Extract the (x, y) coordinate from the center of the cell holding the provided text.  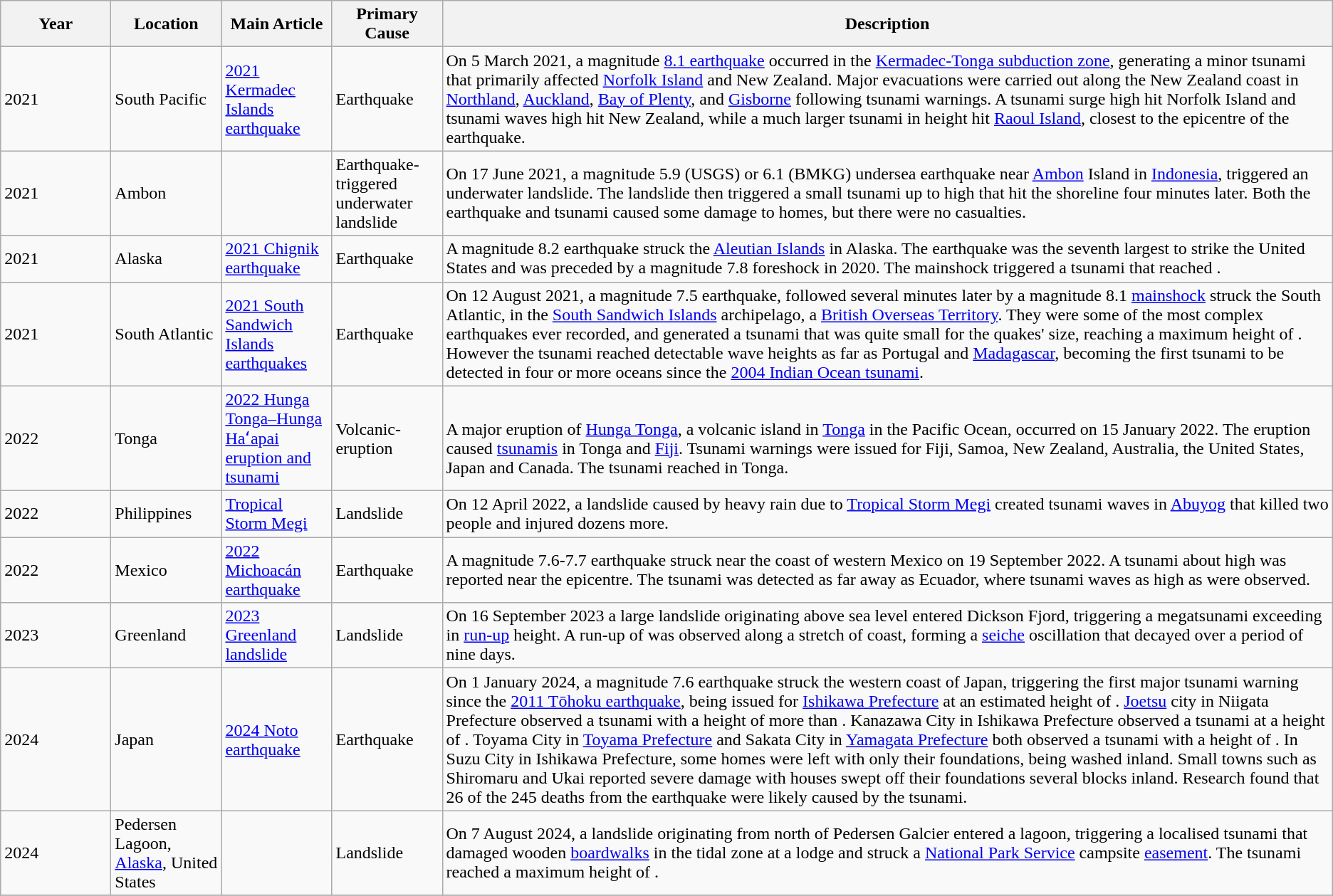
Volcanic-eruption (387, 438)
2021 South Sandwich Islands earthquakes (276, 334)
Location (167, 24)
South Pacific (167, 99)
Pedersen Lagoon, Alaska, United States (167, 853)
Mexico (167, 570)
Description (887, 24)
Earthquake-triggered underwater landslide (387, 194)
South Atlantic (167, 334)
2024 Noto earthquake (276, 739)
Tropical Storm Megi (276, 514)
Philippines (167, 514)
Tonga (167, 438)
2021 Chignik earthquake (276, 259)
2021 Kermadec Islands earthquake (276, 99)
Main Article (276, 24)
Primary Cause (387, 24)
Year (56, 24)
2022 Michoacán earthquake (276, 570)
Japan (167, 739)
2023 Greenland landslide (276, 636)
2022 Hunga Tonga–Hunga Haʻapai eruption and tsunami (276, 438)
2023 (56, 636)
Alaska (167, 259)
Greenland (167, 636)
Ambon (167, 194)
